Return (x, y) of the center of cell containing provided text 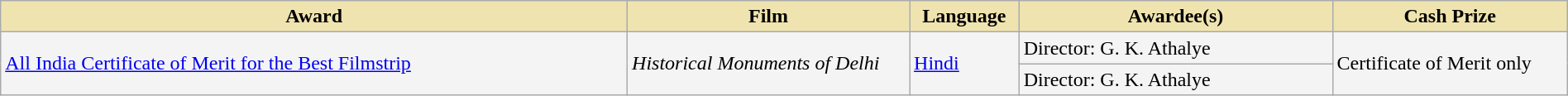
Language (964, 17)
Award (314, 17)
Hindi (964, 64)
Historical Monuments of Delhi (769, 64)
Certificate of Merit only (1450, 64)
All India Certificate of Merit for the Best Filmstrip (314, 64)
Film (769, 17)
Cash Prize (1450, 17)
Awardee(s) (1176, 17)
